Find where the given text appears and provide that cell's center as (x, y) coordinate. 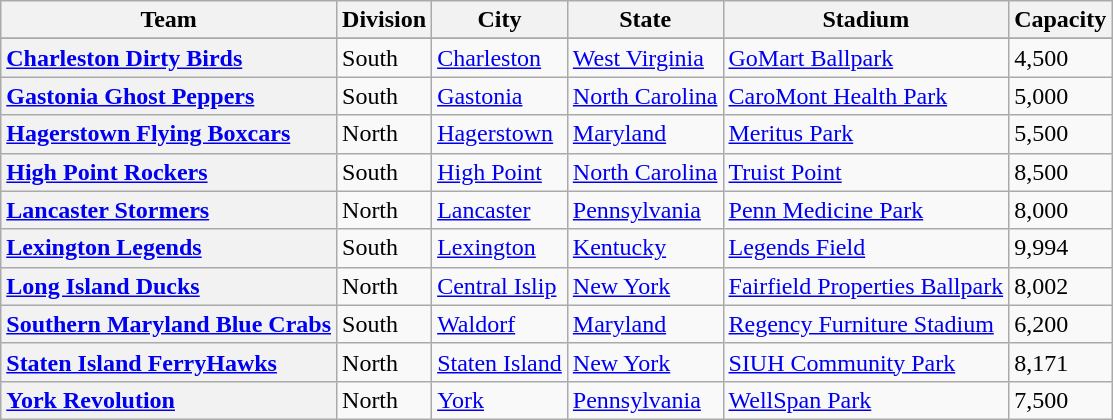
Central Islip (500, 286)
Lancaster (500, 210)
York (500, 400)
5,500 (1060, 134)
6,200 (1060, 324)
Southern Maryland Blue Crabs (169, 324)
Long Island Ducks (169, 286)
8,171 (1060, 362)
8,000 (1060, 210)
CaroMont Health Park (866, 96)
GoMart Ballpark (866, 58)
5,000 (1060, 96)
Penn Medicine Park (866, 210)
Lexington Legends (169, 248)
SIUH Community Park (866, 362)
Hagerstown Flying Boxcars (169, 134)
Gastonia (500, 96)
Truist Point (866, 172)
4,500 (1060, 58)
Waldorf (500, 324)
Capacity (1060, 20)
Kentucky (645, 248)
Lancaster Stormers (169, 210)
7,500 (1060, 400)
Team (169, 20)
Hagerstown (500, 134)
State (645, 20)
Staten Island FerryHawks (169, 362)
Fairfield Properties Ballpark (866, 286)
Staten Island (500, 362)
8,500 (1060, 172)
High Point (500, 172)
Gastonia Ghost Peppers (169, 96)
West Virginia (645, 58)
York Revolution (169, 400)
High Point Rockers (169, 172)
9,994 (1060, 248)
Legends Field (866, 248)
Charleston Dirty Birds (169, 58)
Division (384, 20)
Lexington (500, 248)
Meritus Park (866, 134)
8,002 (1060, 286)
City (500, 20)
Regency Furniture Stadium (866, 324)
Stadium (866, 20)
Charleston (500, 58)
WellSpan Park (866, 400)
